Provide the (X, Y) coordinate of the cell's center where the given text is located.  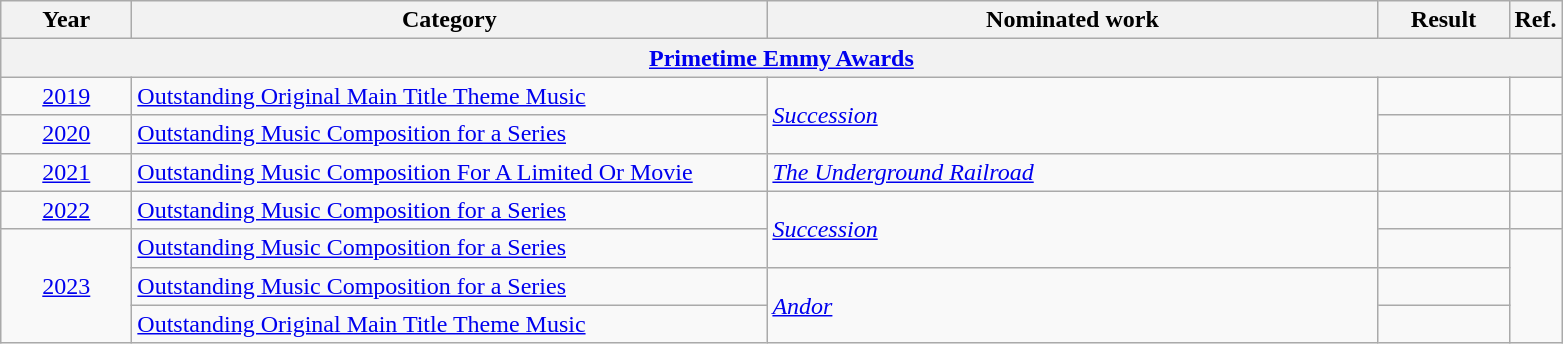
Year (66, 20)
2022 (66, 210)
Result (1444, 20)
Ref. (1536, 20)
2021 (66, 172)
Nominated work (1072, 20)
Andor (1072, 305)
Category (450, 20)
Primetime Emmy Awards (782, 58)
2023 (66, 286)
2020 (66, 134)
Outstanding Music Composition For A Limited Or Movie (450, 172)
The Underground Railroad (1072, 172)
2019 (66, 96)
